Output the (x, y) coordinate of the center of the cell containing the given text.  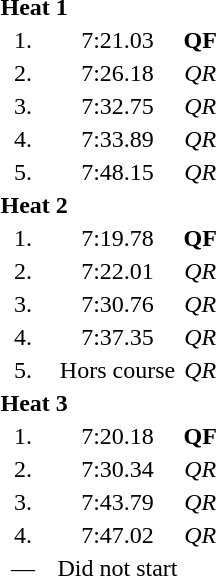
Hors course (118, 370)
7:26.18 (118, 73)
7:19.78 (118, 238)
7:21.03 (118, 40)
7:22.01 (118, 271)
7:30.76 (118, 304)
7:48.15 (118, 172)
7:47.02 (118, 535)
7:20.18 (118, 436)
7:37.35 (118, 337)
7:33.89 (118, 139)
7:32.75 (118, 106)
7:43.79 (118, 502)
7:30.34 (118, 469)
